Capture the cell that displays the provided text and extract its [X, Y] central coordinate. 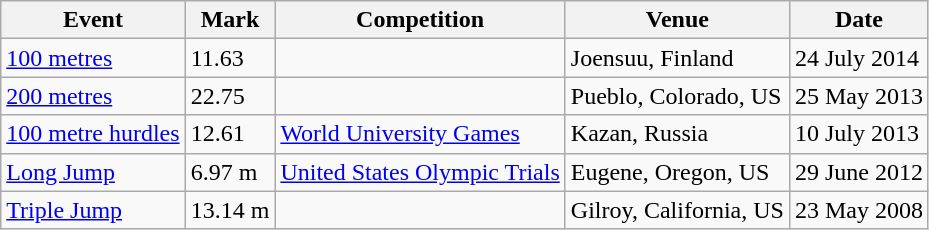
25 May 2013 [858, 96]
Long Jump [93, 172]
11.63 [230, 58]
United States Olympic Trials [420, 172]
13.14 m [230, 210]
24 July 2014 [858, 58]
22.75 [230, 96]
Pueblo, Colorado, US [677, 96]
10 July 2013 [858, 134]
23 May 2008 [858, 210]
World University Games [420, 134]
200 metres [93, 96]
Mark [230, 20]
29 June 2012 [858, 172]
Venue [677, 20]
Triple Jump [93, 210]
Event [93, 20]
100 metres [93, 58]
Date [858, 20]
Joensuu, Finland [677, 58]
Eugene, Oregon, US [677, 172]
Kazan, Russia [677, 134]
12.61 [230, 134]
Competition [420, 20]
100 metre hurdles [93, 134]
6.97 m [230, 172]
Gilroy, California, US [677, 210]
